Search for the cell housing the specified text and yield its [x, y] center coordinate. 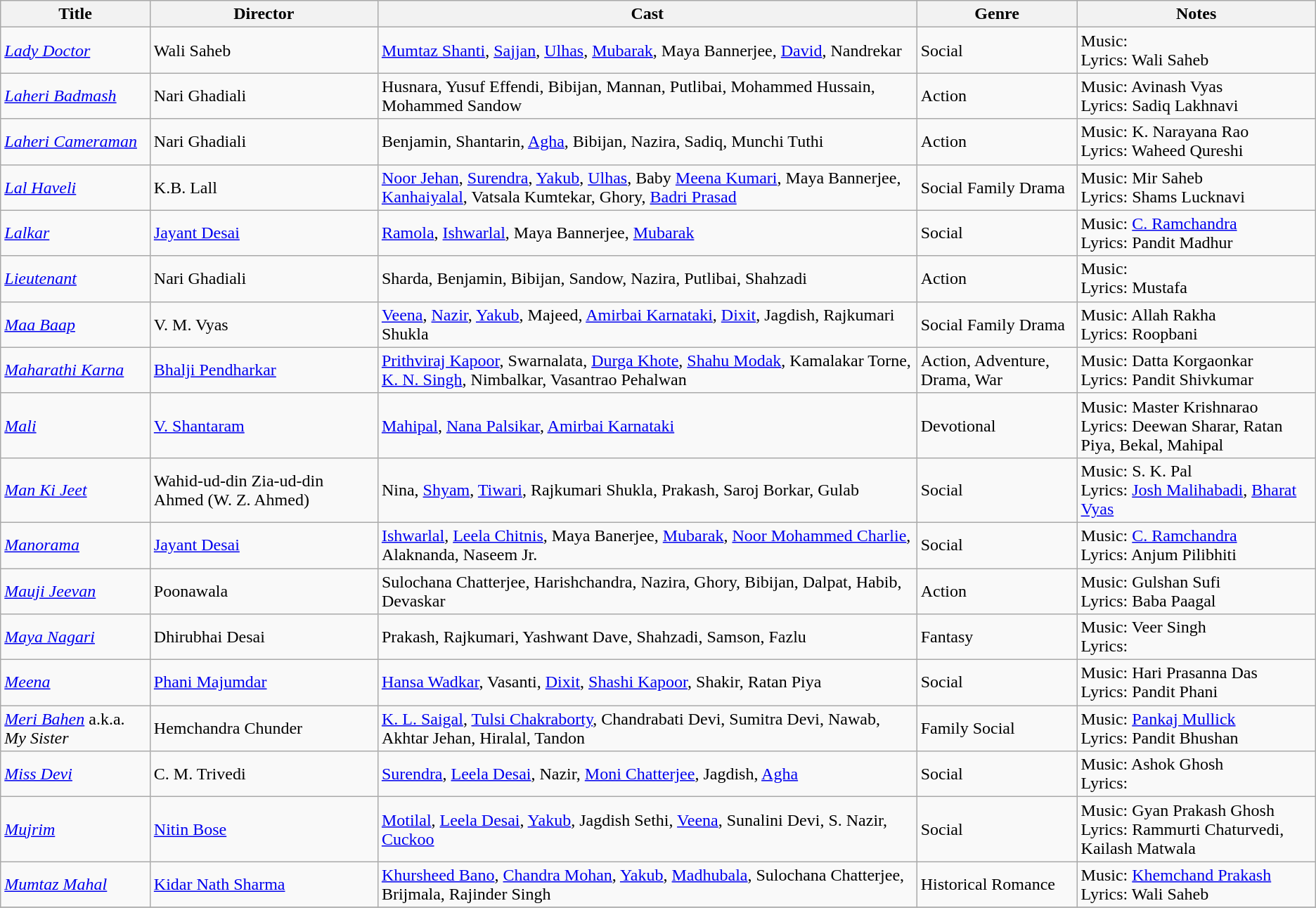
Prithviraj Kapoor, Swarnalata, Durga Khote, Shahu Modak, Kamalakar Torne, K. N. Singh, Nimbalkar, Vasantrao Pehalwan [647, 370]
Music: Gulshan SufiLyrics: Baba Paagal [1196, 590]
Laheri Badmash [76, 96]
Laheri Cameraman [76, 142]
Phani Majumdar [264, 683]
Maa Baap [76, 325]
Kidar Nath Sharma [264, 884]
V. Shantaram [264, 425]
Music: K. Narayana RaoLyrics: Waheed Qureshi [1196, 142]
Music: Datta KorgaonkarLyrics: Pandit Shivkumar [1196, 370]
Prakash, Rajkumari, Yashwant Dave, Shahzadi, Samson, Fazlu [647, 637]
Music: C. RamchandraLyrics: Pandit Madhur [1196, 233]
Manorama [76, 545]
Music: Mir SahebLyrics: Shams Lucknavi [1196, 187]
Devotional [997, 425]
Title [76, 14]
Hansa Wadkar, Vasanti, Dixit, Shashi Kapoor, Shakir, Ratan Piya [647, 683]
V. M. Vyas [264, 325]
Music: Avinash VyasLyrics: Sadiq Lakhnavi [1196, 96]
Khursheed Bano, Chandra Mohan, Yakub, Madhubala, Sulochana Chatterjee, Brijmala, Rajinder Singh [647, 884]
Motilal, Leela Desai, Yakub, Jagdish Sethi, Veena, Sunalini Devi, S. Nazir, Cuckoo [647, 829]
Music: Allah RakhaLyrics: Roopbani [1196, 325]
Cast [647, 14]
Notes [1196, 14]
Veena, Nazir, Yakub, Majeed, Amirbai Karnataki, Dixit, Jagdish, Rajkumari Shukla [647, 325]
Noor Jehan, Surendra, Yakub, Ulhas, Baby Meena Kumari, Maya Bannerjee, Kanhaiyalal, Vatsala Kumtekar, Ghory, Badri Prasad [647, 187]
Historical Romance [997, 884]
Mumtaz Shanti, Sajjan, Ulhas, Mubarak, Maya Bannerjee, David, Nandrekar [647, 51]
Maya Nagari [76, 637]
Meena [76, 683]
K. L. Saigal, Tulsi Chakraborty, Chandrabati Devi, Sumitra Devi, Nawab, Akhtar Jehan, Hiralal, Tandon [647, 728]
Benjamin, Shantarin, Agha, Bibijan, Nazira, Sadiq, Munchi Tuthi [647, 142]
Family Social [997, 728]
Fantasy [997, 637]
Man Ki Jeet [76, 490]
Music: Pankaj MullickLyrics: Pandit Bhushan [1196, 728]
Mujrim [76, 829]
Miss Devi [76, 774]
Director [264, 14]
Music: C. RamchandraLyrics: Anjum Pilibhiti [1196, 545]
Husnara, Yusuf Effendi, Bibijan, Mannan, Putlibai, Mohammed Hussain, Mohammed Sandow [647, 96]
Music: Lyrics: Wali Saheb [1196, 51]
Nitin Bose [264, 829]
Lal Haveli [76, 187]
Sulochana Chatterjee, Harishchandra, Nazira, Ghory, Bibijan, Dalpat, Habib, Devaskar [647, 590]
Genre [997, 14]
Wali Saheb [264, 51]
Dhirubhai Desai [264, 637]
Music: Gyan Prakash GhoshLyrics: Rammurti Chaturvedi, Kailash Matwala [1196, 829]
Music: Ashok GhoshLyrics: [1196, 774]
Lieutenant [76, 278]
Wahid-ud-din Zia-ud-din Ahmed (W. Z. Ahmed) [264, 490]
Music: Master KrishnaraoLyrics: Deewan Sharar, Ratan Piya, Bekal, Mahipal [1196, 425]
Sharda, Benjamin, Bibijan, Sandow, Nazira, Putlibai, Shahzadi [647, 278]
Lady Doctor [76, 51]
Bhalji Pendharkar [264, 370]
Maharathi Karna [76, 370]
Music: Khemchand PrakashLyrics: Wali Saheb [1196, 884]
Action, Adventure, Drama, War [997, 370]
Ishwarlal, Leela Chitnis, Maya Banerjee, Mubarak, Noor Mohammed Charlie, Alaknanda, Naseem Jr. [647, 545]
C. M. Trivedi [264, 774]
Hemchandra Chunder [264, 728]
Mauji Jeevan [76, 590]
Music: S. K. PalLyrics: Josh Malihabadi, Bharat Vyas [1196, 490]
Ramola, Ishwarlal, Maya Bannerjee, Mubarak [647, 233]
Music: Lyrics: Mustafa [1196, 278]
Poonawala [264, 590]
Nina, Shyam, Tiwari, Rajkumari Shukla, Prakash, Saroj Borkar, Gulab [647, 490]
Meri Bahen a.k.a. My Sister [76, 728]
Mali [76, 425]
Mumtaz Mahal [76, 884]
Mahipal, Nana Palsikar, Amirbai Karnataki [647, 425]
Music: Veer SinghLyrics: [1196, 637]
Surendra, Leela Desai, Nazir, Moni Chatterjee, Jagdish, Agha [647, 774]
K.B. Lall [264, 187]
Lalkar [76, 233]
Music: Hari Prasanna DasLyrics: Pandit Phani [1196, 683]
